From the cell containing the given text, extract its center point as (X, Y) coordinate. 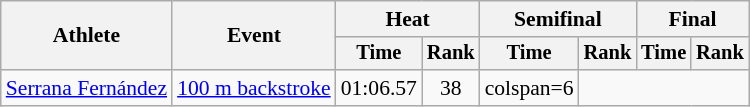
Serrana Fernández (86, 88)
Semifinal (558, 19)
Heat (408, 19)
Event (254, 36)
colspan=6 (530, 88)
Final (692, 19)
01:06.57 (379, 88)
100 m backstroke (254, 88)
Athlete (86, 36)
38 (451, 88)
